Return the (x, y) coordinate for the center point of the cell that contains the specified text.  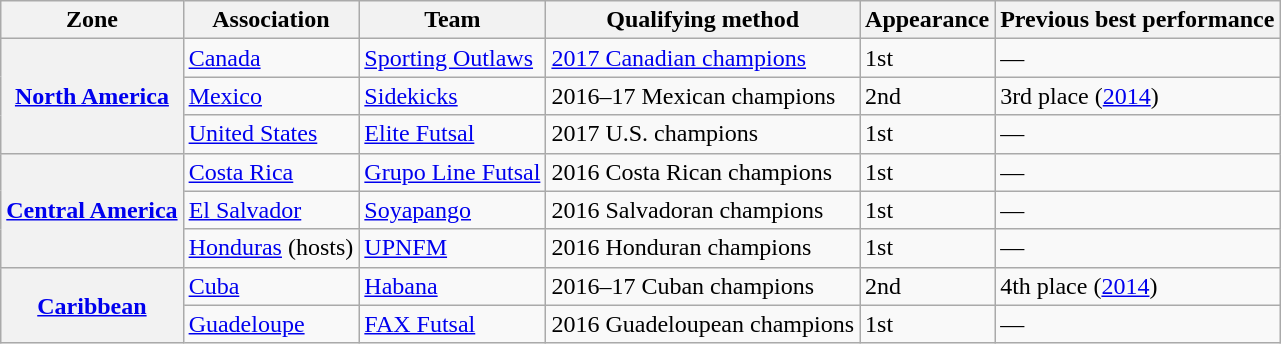
El Salvador (271, 210)
Grupo Line Futsal (452, 172)
Costa Rica (271, 172)
Zone (92, 20)
Previous best performance (1138, 20)
Association (271, 20)
Appearance (928, 20)
Habana (452, 286)
Qualifying method (703, 20)
2016–17 Cuban champions (703, 286)
UPNFM (452, 248)
Central America (92, 210)
2016 Costa Rican champions (703, 172)
2017 Canadian champions (703, 58)
North America (92, 96)
Mexico (271, 96)
Cuba (271, 286)
2016 Salvadoran champions (703, 210)
FAX Futsal (452, 324)
2017 U.S. champions (703, 134)
Honduras (hosts) (271, 248)
3rd place (2014) (1138, 96)
Soyapango (452, 210)
2016 Guadeloupean champions (703, 324)
Sidekicks (452, 96)
Team (452, 20)
Elite Futsal (452, 134)
United States (271, 134)
4th place (2014) (1138, 286)
Sporting Outlaws (452, 58)
Caribbean (92, 305)
Canada (271, 58)
2016–17 Mexican champions (703, 96)
2016 Honduran champions (703, 248)
Guadeloupe (271, 324)
